Return the [X, Y] coordinate for the center point of the cell that contains the specified text.  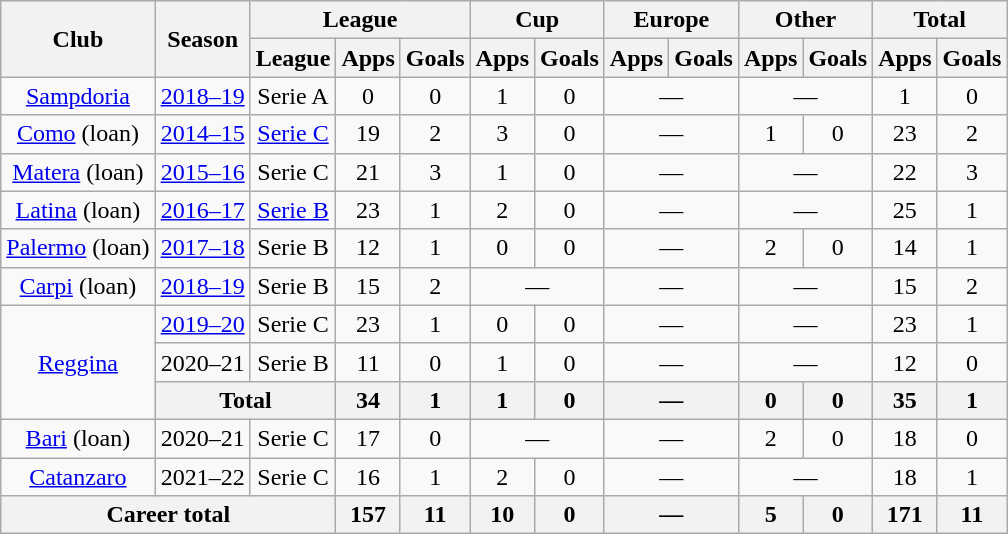
Season [202, 39]
Reggina [78, 362]
Carpi (loan) [78, 286]
Club [78, 39]
19 [368, 134]
171 [905, 515]
22 [905, 172]
34 [368, 400]
14 [905, 248]
Other [805, 20]
2019–20 [202, 324]
Europe [671, 20]
2017–18 [202, 248]
Latina (loan) [78, 210]
10 [502, 515]
Palermo (loan) [78, 248]
25 [905, 210]
Cup [537, 20]
Career total [168, 515]
35 [905, 400]
Bari (loan) [78, 438]
Matera (loan) [78, 172]
Serie A [293, 96]
16 [368, 477]
17 [368, 438]
Sampdoria [78, 96]
157 [368, 515]
5 [770, 515]
Como (loan) [78, 134]
2016–17 [202, 210]
2015–16 [202, 172]
2021–22 [202, 477]
21 [368, 172]
2014–15 [202, 134]
Catanzaro [78, 477]
